Find where the given text appears and provide that cell's center as (X, Y) coordinate. 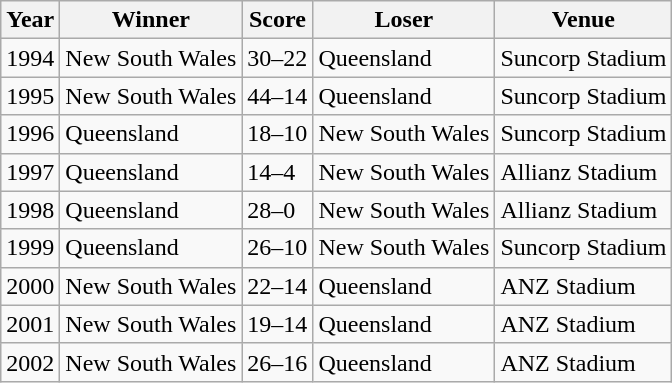
1999 (30, 248)
14–4 (278, 172)
2002 (30, 362)
2001 (30, 324)
22–14 (278, 286)
Year (30, 20)
1998 (30, 210)
44–14 (278, 96)
2000 (30, 286)
1997 (30, 172)
19–14 (278, 324)
Loser (404, 20)
28–0 (278, 210)
18–10 (278, 134)
Venue (584, 20)
Winner (151, 20)
26–10 (278, 248)
Score (278, 20)
1994 (30, 58)
26–16 (278, 362)
1996 (30, 134)
30–22 (278, 58)
1995 (30, 96)
